From the cell containing the given text, extract its center point as [X, Y] coordinate. 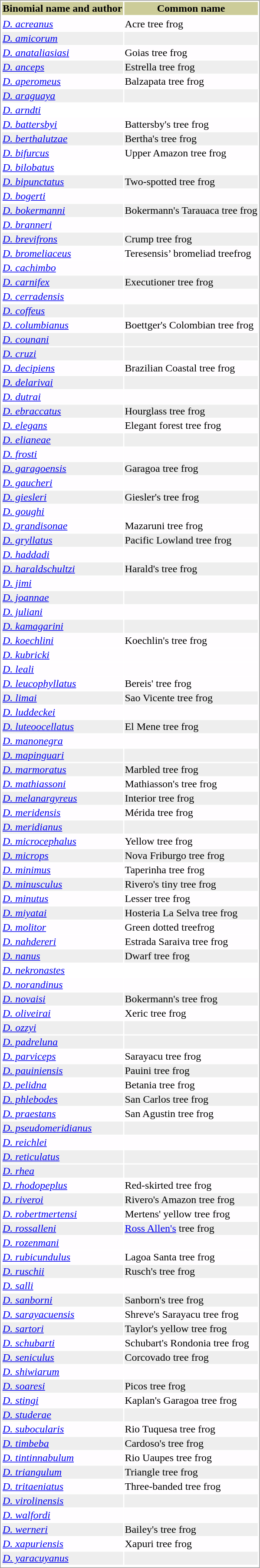
Executioner tree frog [191, 282]
Rio Tuquesa tree frog [191, 1429]
Taperinha tree frog [191, 870]
El Mene tree frog [191, 727]
D. amicorum [62, 39]
Bailey's tree frog [191, 1530]
D. microps [62, 855]
Koechlin's tree frog [191, 641]
D. reticulatus [62, 1157]
D. bipunctatus [62, 182]
Betania tree frog [191, 1085]
Bokermann's tree frog [191, 999]
Rivero's tiny tree frog [191, 884]
D. branneri [62, 225]
Elegant forest tree frog [191, 425]
Nova Friburgo tree frog [191, 855]
Kaplan's Garagoa tree frog [191, 1400]
D. bilobatus [62, 167]
Shreve's Sarayacu tree frog [191, 1314]
Yellow tree frog [191, 842]
D. nahdereri [62, 941]
D. bifurcus [62, 153]
Sanborn's tree frog [191, 1300]
D. xapuriensis [62, 1544]
D. pseudomeridianus [62, 1128]
Red-skirted tree frog [191, 1186]
Upper Amazon tree frog [191, 153]
Schubart's Rondonia tree frog [191, 1343]
D. miyatai [62, 913]
D. pauiniensis [62, 1071]
D. jimi [62, 583]
D. decipiens [62, 368]
Estrada Saraiva tree frog [191, 941]
D. bromeliaceus [62, 253]
Harald's tree frog [191, 569]
D. reichlei [62, 1142]
D. sartori [62, 1329]
D. stingi [62, 1400]
D. haraldschultzi [62, 569]
D. luteoocellatus [62, 727]
D. goughi [62, 511]
Xapuri tree frog [191, 1544]
D. bogerti [62, 196]
D. norandinus [62, 985]
D. timbeba [62, 1444]
D. sarayacuensis [62, 1314]
Marbled tree frog [191, 769]
Estrella tree frog [191, 67]
Hosteria La Selva tree frog [191, 913]
D. anataliasiasi [62, 53]
D. minusculus [62, 884]
Crump tree frog [191, 239]
Lagoa Santa tree frog [191, 1257]
D. melanargyreus [62, 798]
D. manonegra [62, 741]
Green dotted treefrog [191, 928]
D. cerradensis [62, 297]
Boettger's Colombian tree frog [191, 325]
D. tintinnabulum [62, 1458]
Pauini tree frog [191, 1071]
D. seniculus [62, 1358]
D. cruzi [62, 354]
Rivero's Amazon tree frog [191, 1200]
Lesser tree frog [191, 899]
D. parviceps [62, 1056]
D. shiwiarum [62, 1372]
D. phlebodes [62, 1100]
D. juliani [62, 612]
Mathiasson's tree frog [191, 784]
D. anceps [62, 67]
D. acreanus [62, 24]
Giesler's tree frog [191, 497]
D. tritaeniatus [62, 1486]
Balzapata tree frog [191, 81]
D. counani [62, 339]
D. leali [62, 670]
D. garagoensis [62, 469]
D. rhodopeplus [62, 1186]
D. sanborni [62, 1300]
D. walfordi [62, 1515]
D. ruschii [62, 1272]
D. luddeckei [62, 712]
D. bokermanni [62, 211]
Common name [191, 8]
D. kubricki [62, 655]
Ross Allen's tree frog [191, 1228]
D. aperomeus [62, 81]
D. salli [62, 1286]
Triangle tree frog [191, 1472]
D. gaucheri [62, 483]
D. elegans [62, 425]
D. yaracuyanus [62, 1558]
Rusch's tree frog [191, 1272]
Pacific Lowland tree frog [191, 540]
Acre tree frog [191, 24]
D. ebraccatus [62, 411]
D. gryllatus [62, 540]
D. frosti [62, 454]
D. werneri [62, 1530]
D. leucophyllatus [62, 683]
Bertha's tree frog [191, 139]
D. elianeae [62, 440]
D. mathiassoni [62, 784]
Cardoso's tree frog [191, 1444]
D. ozzyi [62, 1028]
Brazilian Coastal tree frog [191, 368]
D. triangulum [62, 1472]
D. minimus [62, 870]
D. dutrai [62, 397]
D. rhea [62, 1171]
D. arndti [62, 110]
D. minutus [62, 899]
Mérida tree frog [191, 813]
D. novaisi [62, 999]
Taylor's yellow tree frog [191, 1329]
D. brevifrons [62, 239]
D. delarivai [62, 383]
D. giesleri [62, 497]
D. grandisonae [62, 526]
D. rubicundulus [62, 1257]
Sao Vicente tree frog [191, 698]
D. meridensis [62, 813]
D. rozenmani [62, 1243]
D. studerae [62, 1415]
Bereis' tree frog [191, 683]
Garagoa tree frog [191, 469]
D. virolinensis [62, 1501]
D. mapinguari [62, 756]
D. koechlini [62, 641]
D. padreluna [62, 1042]
D. microcephalus [62, 842]
Mertens' yellow tree frog [191, 1214]
D. marmoratus [62, 769]
D. nekronastes [62, 970]
D. carnifex [62, 282]
Two-spotted tree frog [191, 182]
D. rossalleni [62, 1228]
D. soaresi [62, 1386]
D. battersbyi [62, 125]
D. nanus [62, 956]
Hourglass tree frog [191, 411]
D. haddadi [62, 555]
D. meridianus [62, 827]
Sarayacu tree frog [191, 1056]
D. cachimbo [62, 268]
Interior tree frog [191, 798]
San Agustin tree frog [191, 1114]
D. araguaya [62, 96]
D. praestans [62, 1114]
D. robertmertensi [62, 1214]
Teresensis’ bromeliad treefrog [191, 253]
D. limai [62, 698]
D. kamagarini [62, 626]
Rio Uaupes tree frog [191, 1458]
D. schubarti [62, 1343]
D. berthalutzae [62, 139]
D. subocularis [62, 1429]
D. columbianus [62, 325]
Goias tree frog [191, 53]
Bokermann's Tarauaca tree frog [191, 211]
Mazaruni tree frog [191, 526]
Binomial name and author [62, 8]
D. riveroi [62, 1200]
Corcovado tree frog [191, 1358]
Picos tree frog [191, 1386]
D. coffeus [62, 311]
Three-banded tree frog [191, 1486]
D. oliveirai [62, 1014]
Xeric tree frog [191, 1014]
D. pelidna [62, 1085]
D. joannae [62, 597]
Battersby's tree frog [191, 125]
D. molitor [62, 928]
San Carlos tree frog [191, 1100]
Dwarf tree frog [191, 956]
